Pinpoint the cell where the given text exists, returning its (X, Y) midpoint coordinate. 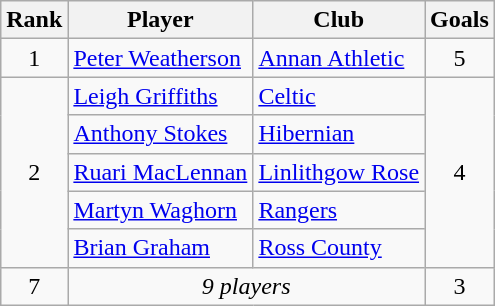
Goals (460, 20)
Rank (34, 20)
2 (34, 172)
1 (34, 58)
Celtic (339, 96)
9 players (246, 286)
Player (160, 20)
Linlithgow Rose (339, 172)
3 (460, 286)
Leigh Griffiths (160, 96)
4 (460, 172)
5 (460, 58)
Ross County (339, 248)
Club (339, 20)
Rangers (339, 210)
Brian Graham (160, 248)
7 (34, 286)
Peter Weatherson (160, 58)
Ruari MacLennan (160, 172)
Hibernian (339, 134)
Annan Athletic (339, 58)
Anthony Stokes (160, 134)
Martyn Waghorn (160, 210)
